Capture the cell that displays the provided text and extract its (X, Y) central coordinate. 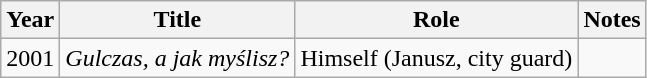
Notes (612, 20)
Role (436, 20)
Year (30, 20)
Title (178, 20)
2001 (30, 58)
Gulczas, a jak myślisz? (178, 58)
Himself (Janusz, city guard) (436, 58)
